Provide the (x, y) coordinate of the cell's center where the given text is located.  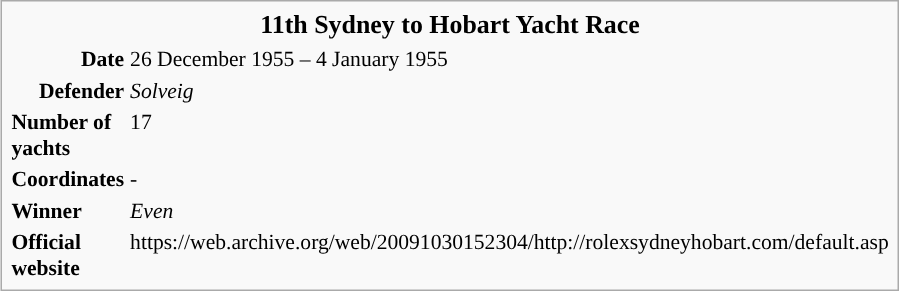
Defender (68, 90)
26 December 1955 – 4 January 1955 (510, 59)
17 (510, 135)
11th Sydney to Hobart Yacht Race (450, 26)
Winner (68, 210)
Official website (68, 255)
Number of yachts (68, 135)
https://web.archive.org/web/20091030152304/http://rolexsydneyhobart.com/default.asp (510, 255)
Solveig (510, 90)
Even (510, 210)
Date (68, 59)
Coordinates (68, 179)
- (510, 179)
